From the cell containing the given text, extract its center point as [X, Y] coordinate. 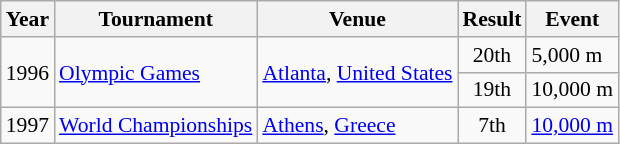
1996 [28, 72]
5,000 m [572, 55]
Result [492, 19]
Event [572, 19]
World Championships [156, 126]
Tournament [156, 19]
Atlanta, United States [357, 72]
19th [492, 90]
7th [492, 126]
20th [492, 55]
Athens, Greece [357, 126]
Olympic Games [156, 72]
1997 [28, 126]
Venue [357, 19]
Year [28, 19]
